Return [x, y] of the center of cell containing provided text 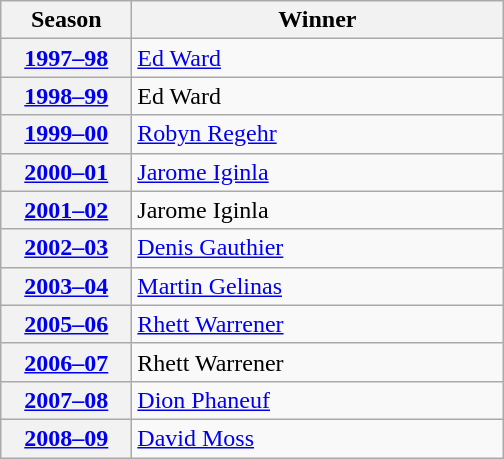
1998–99 [66, 96]
1997–98 [66, 58]
1999–00 [66, 134]
Martin Gelinas [318, 286]
Robyn Regehr [318, 134]
Winner [318, 20]
David Moss [318, 438]
2008–09 [66, 438]
Dion Phaneuf [318, 400]
2007–08 [66, 400]
2002–03 [66, 248]
2000–01 [66, 172]
2003–04 [66, 286]
2006–07 [66, 362]
Season [66, 20]
2005–06 [66, 324]
2001–02 [66, 210]
Denis Gauthier [318, 248]
